Output the [x, y] coordinate of the center of the cell containing the given text.  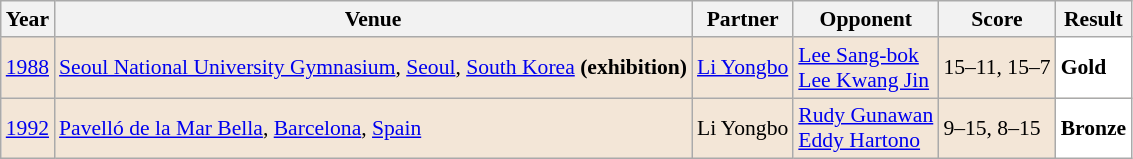
1988 [28, 68]
Pavelló de la Mar Bella, Barcelona, Spain [373, 128]
Venue [373, 19]
Partner [742, 19]
Rudy Gunawan Eddy Hartono [866, 128]
Gold [1094, 68]
Opponent [866, 19]
1992 [28, 128]
Result [1094, 19]
Lee Sang-bok Lee Kwang Jin [866, 68]
9–15, 8–15 [996, 128]
15–11, 15–7 [996, 68]
Seoul National University Gymnasium, Seoul, South Korea (exhibition) [373, 68]
Score [996, 19]
Year [28, 19]
Bronze [1094, 128]
